Extract the (x, y) coordinate from the center of the cell holding the provided text.  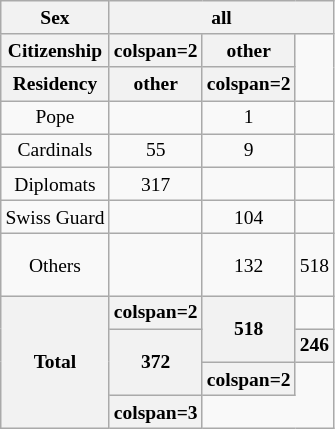
55 (156, 150)
246 (314, 346)
Swiss Guard (55, 216)
9 (248, 150)
Residency (55, 84)
317 (156, 184)
colspan=3 (156, 412)
Others (55, 265)
Pope (55, 118)
Cardinals (55, 150)
104 (248, 216)
1 (248, 118)
Citizenship (55, 50)
Sex (55, 18)
Diplomats (55, 184)
372 (156, 362)
all (222, 18)
132 (248, 265)
Total (55, 362)
